Identify which cell holds the provided text, then report its [X, Y] central coordinate. 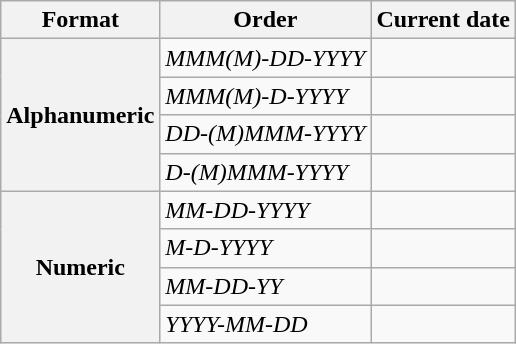
Format [80, 20]
Order [266, 20]
MMM(M)-D-YYYY [266, 96]
YYYY-MM-DD [266, 324]
Numeric [80, 267]
MM-DD-YYYY [266, 210]
DD-(M)MMM-YYYY [266, 134]
MMM(M)-DD-YYYY [266, 58]
MM-DD-YY [266, 286]
Alphanumeric [80, 115]
M-D-YYYY [266, 248]
Current date [444, 20]
D-(M)MMM-YYYY [266, 172]
